Return the [X, Y] coordinate for the center point of the cell that contains the specified text.  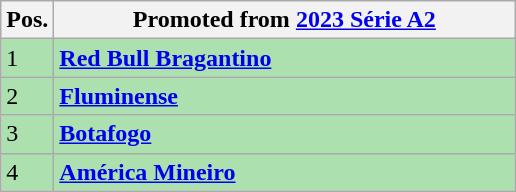
Botafogo [284, 134]
2 [28, 96]
4 [28, 172]
Fluminense [284, 96]
3 [28, 134]
Red Bull Bragantino [284, 58]
Pos. [28, 20]
Promoted from 2023 Série A2 [284, 20]
1 [28, 58]
América Mineiro [284, 172]
